From the cell containing the given text, extract its center point as [X, Y] coordinate. 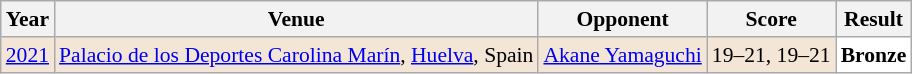
19–21, 19–21 [772, 55]
Palacio de los Deportes Carolina Marín, Huelva, Spain [296, 55]
Result [874, 19]
Year [28, 19]
Score [772, 19]
Opponent [622, 19]
Akane Yamaguchi [622, 55]
Venue [296, 19]
2021 [28, 55]
Bronze [874, 55]
